Return the (x, y) coordinate for the center point of the cell that contains the specified text.  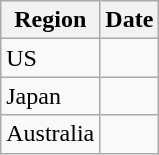
US (50, 58)
Australia (50, 134)
Region (50, 20)
Japan (50, 96)
Date (130, 20)
